Detect which cell encompasses the target text, then output its [x, y] center coordinate. 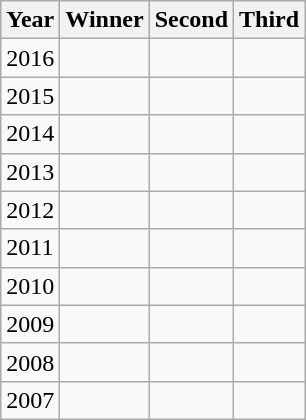
2010 [30, 286]
Third [270, 20]
2007 [30, 400]
2012 [30, 210]
2011 [30, 248]
2008 [30, 362]
Winner [104, 20]
2009 [30, 324]
Year [30, 20]
2015 [30, 96]
2013 [30, 172]
2014 [30, 134]
Second [191, 20]
2016 [30, 58]
